Output the [x, y] coordinate of the center of the cell containing the given text.  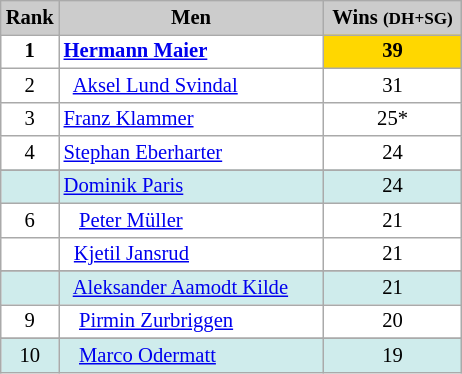
Men [192, 17]
Dominik Paris [192, 186]
Peter Müller [192, 220]
25* [392, 119]
10 [30, 355]
4 [30, 153]
2 [30, 85]
31 [392, 85]
1 [30, 51]
20 [392, 321]
Wins (DH+SG) [392, 17]
Pirmin Zurbriggen [192, 321]
9 [30, 321]
6 [30, 220]
39 [392, 51]
3 [30, 119]
Rank [30, 17]
Franz Klammer [192, 119]
Aleksander Aamodt Kilde [192, 287]
Stephan Eberharter [192, 153]
19 [392, 355]
Kjetil Jansrud [192, 254]
Aksel Lund Svindal [192, 85]
Marco Odermatt [192, 355]
Hermann Maier [192, 51]
